Extract the [X, Y] coordinate from the center of the cell holding the provided text.  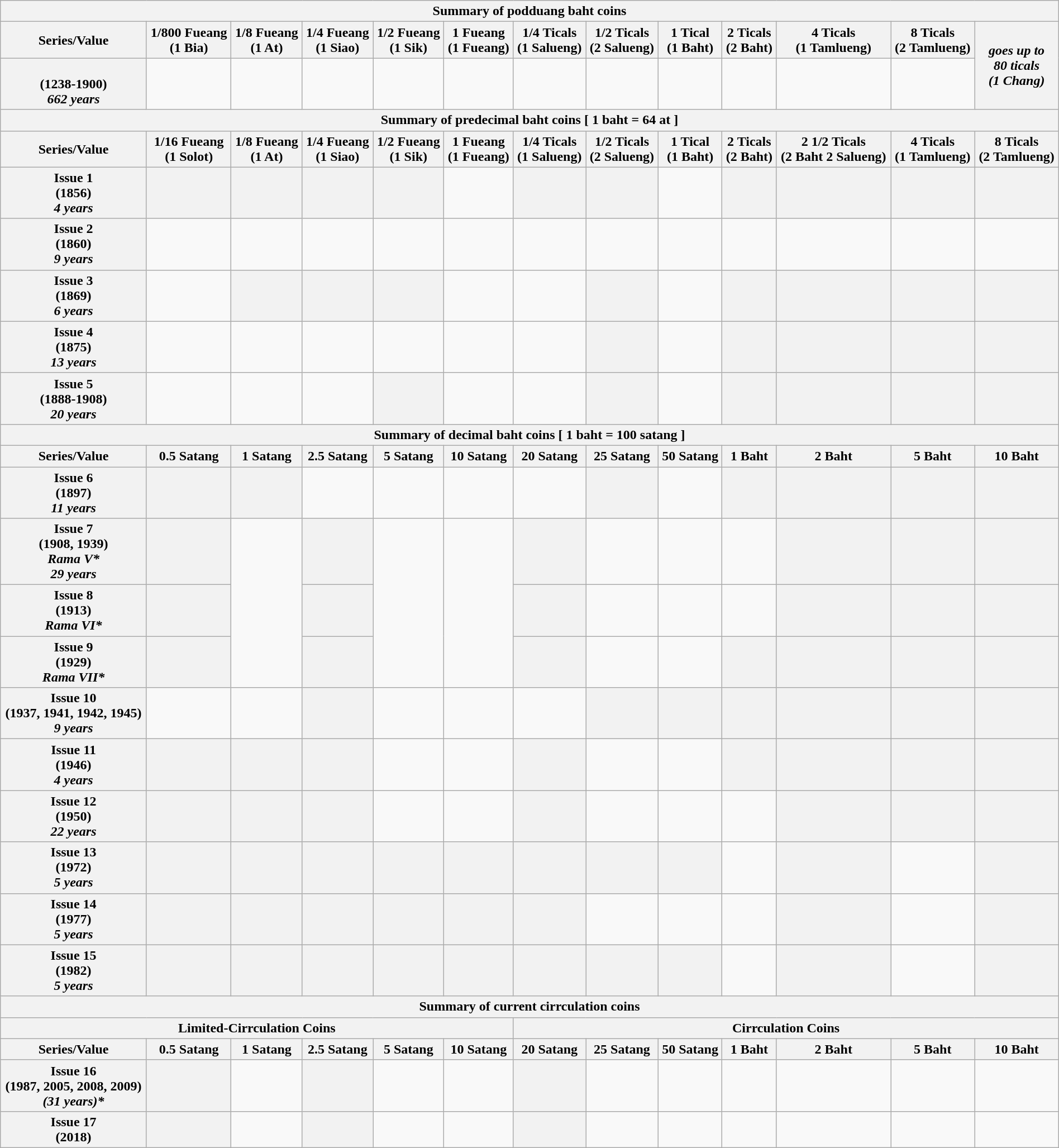
Summary of decimal baht coins [ 1 baht = 100 satang ] [529, 435]
Issue 15(1982)5 years [74, 970]
Issue 1(1856)4 years [74, 193]
Issue 10(1937, 1941, 1942, 1945)9 years [74, 713]
Issue 12(1950)22 years [74, 816]
1/16 Fueang(1 Solot) [189, 149]
Issue 13(1972)5 years [74, 868]
Cirrculation Coins [786, 1028]
Limited-Cirrculation Coins [257, 1028]
Issue 6(1897)11 years [74, 493]
Issue 8(1913)Rama VI* [74, 611]
Summary of podduang baht coins [529, 11]
Issue 11(1946)4 years [74, 765]
Issue 9(1929)Rama VII* [74, 662]
Issue 7(1908, 1939)Rama V*29 years [74, 552]
Issue 17(2018) [74, 1130]
Issue 2(1860)9 years [74, 244]
goes up to80 ticals(1 Chang) [1017, 66]
Summary of current cirrculation coins [529, 1007]
2 1/2 Ticals(2 Baht 2 Salueng) [833, 149]
Issue 4(1875)13 years [74, 347]
1/800 Fueang(1 Bia) [189, 40]
Issue 14(1977)5 years [74, 919]
(1238-1900)662 years [74, 84]
Issue 3(1869)6 years [74, 296]
Summary of predecimal baht coins [ 1 baht = 64 at ] [529, 120]
Issue 5(1888-1908)20 years [74, 398]
Issue 16(1987, 2005, 2008, 2009)(31 years)* [74, 1085]
